From the cell containing the given text, extract its center point as (X, Y) coordinate. 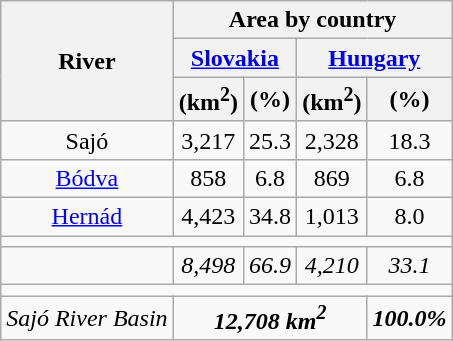
8,498 (208, 266)
Sajó River Basin (87, 318)
33.1 (410, 266)
869 (332, 178)
34.8 (270, 217)
Hungary (374, 58)
8.0 (410, 217)
River (87, 62)
100.0% (410, 318)
858 (208, 178)
4,210 (332, 266)
3,217 (208, 140)
1,013 (332, 217)
2,328 (332, 140)
4,423 (208, 217)
Sajó (87, 140)
18.3 (410, 140)
Area by country (312, 20)
66.9 (270, 266)
Bódva (87, 178)
Hernád (87, 217)
25.3 (270, 140)
Slovakia (234, 58)
12,708 km2 (270, 318)
